Determine the (x, y) coordinate at the center of the cell enclosing the given text.  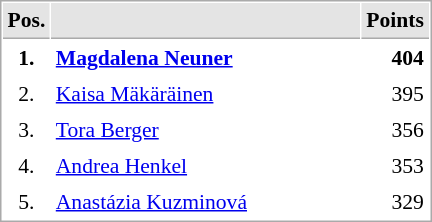
Andrea Henkel (206, 165)
404 (396, 57)
395 (396, 93)
329 (396, 201)
Pos. (26, 21)
Tora Berger (206, 129)
4. (26, 165)
353 (396, 165)
Kaisa Mäkäräinen (206, 93)
Anastázia Kuzminová (206, 201)
Points (396, 21)
1. (26, 57)
Magdalena Neuner (206, 57)
5. (26, 201)
356 (396, 129)
3. (26, 129)
2. (26, 93)
